From the cell containing the given text, extract its center point as (X, Y) coordinate. 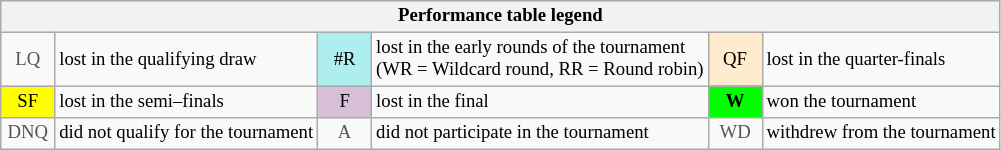
Performance table legend (500, 16)
LQ (28, 60)
did not participate in the tournament (540, 134)
withdrew from the tournament (881, 134)
WD (735, 134)
lost in the qualifying draw (186, 60)
F (345, 102)
won the tournament (881, 102)
did not qualify for the tournament (186, 134)
lost in the semi–finals (186, 102)
#R (345, 60)
lost in the final (540, 102)
QF (735, 60)
lost in the quarter-finals (881, 60)
SF (28, 102)
DNQ (28, 134)
lost in the early rounds of the tournament(WR = Wildcard round, RR = Round robin) (540, 60)
W (735, 102)
A (345, 134)
